From the cell containing the given text, extract its center point as [X, Y] coordinate. 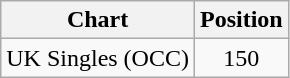
150 [241, 58]
Position [241, 20]
Chart [98, 20]
UK Singles (OCC) [98, 58]
